Scan for the cell matching the given text and deliver its [X, Y] coordinate at center. 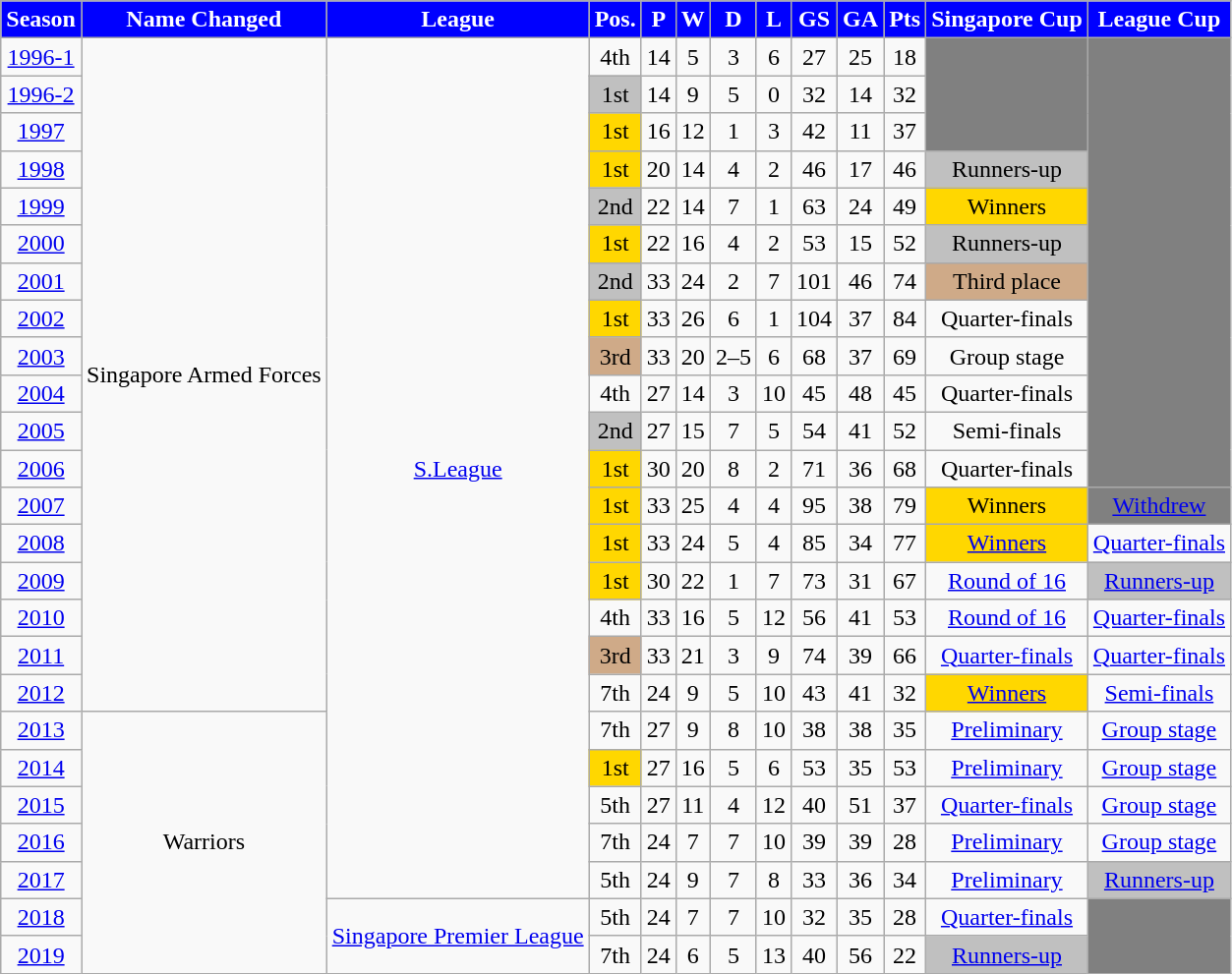
Third place [1007, 281]
17 [861, 169]
49 [905, 206]
66 [905, 656]
2008 [41, 544]
1996-2 [41, 94]
63 [814, 206]
2007 [41, 506]
71 [814, 469]
2011 [41, 656]
1997 [41, 132]
2003 [41, 356]
Singapore Premier League [458, 936]
104 [814, 318]
Pts [905, 20]
2001 [41, 281]
84 [905, 318]
2005 [41, 430]
2017 [41, 880]
69 [905, 356]
43 [814, 693]
13 [773, 954]
48 [861, 393]
95 [814, 506]
L [773, 20]
2013 [41, 730]
67 [905, 581]
2004 [41, 393]
2006 [41, 469]
GS [814, 20]
2–5 [733, 356]
18 [905, 57]
77 [905, 544]
Singapore Cup [1007, 20]
P [659, 20]
2009 [41, 581]
1996-1 [41, 57]
D [733, 20]
Withdrew [1158, 506]
26 [692, 318]
2014 [41, 768]
GA [861, 20]
Name Changed [204, 20]
85 [814, 544]
31 [861, 581]
Season [41, 20]
2010 [41, 618]
73 [814, 581]
21 [692, 656]
101 [814, 281]
51 [861, 805]
1999 [41, 206]
League Cup [1158, 20]
S.League [458, 468]
2015 [41, 805]
79 [905, 506]
2000 [41, 244]
2019 [41, 954]
2016 [41, 842]
League [458, 20]
1998 [41, 169]
42 [814, 132]
2002 [41, 318]
2018 [41, 917]
Singapore Armed Forces [204, 375]
Pos. [616, 20]
W [692, 20]
0 [773, 94]
54 [814, 430]
2012 [41, 693]
Warriors [204, 842]
